Return the (x, y) coordinate for the center point of the cell that contains the specified text.  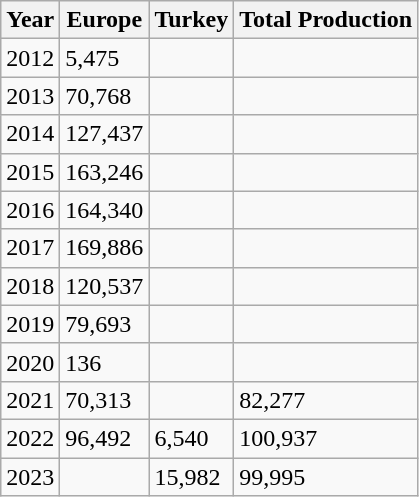
15,982 (192, 477)
Europe (104, 20)
2012 (30, 58)
5,475 (104, 58)
136 (104, 362)
6,540 (192, 438)
164,340 (104, 210)
100,937 (326, 438)
2014 (30, 134)
2017 (30, 248)
Year (30, 20)
96,492 (104, 438)
2016 (30, 210)
Total Production (326, 20)
70,313 (104, 400)
Turkey (192, 20)
163,246 (104, 172)
79,693 (104, 324)
70,768 (104, 96)
2019 (30, 324)
2020 (30, 362)
127,437 (104, 134)
99,995 (326, 477)
169,886 (104, 248)
2015 (30, 172)
2023 (30, 477)
2018 (30, 286)
2021 (30, 400)
2022 (30, 438)
120,537 (104, 286)
82,277 (326, 400)
2013 (30, 96)
